Pinpoint the cell where the given text exists, returning its [x, y] midpoint coordinate. 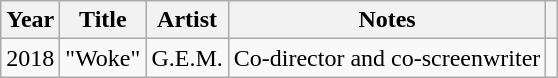
Notes [387, 20]
"Woke" [103, 58]
Artist [187, 20]
G.E.M. [187, 58]
Year [30, 20]
Title [103, 20]
Co-director and co-screenwriter [387, 58]
2018 [30, 58]
